Output the (X, Y) coordinate of the center of the cell containing the given text.  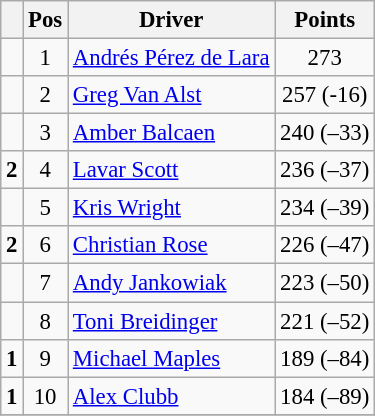
240 (–33) (325, 133)
226 (–47) (325, 245)
234 (–39) (325, 208)
Pos (46, 20)
Alex Clubb (172, 396)
7 (46, 283)
189 (–84) (325, 358)
Christian Rose (172, 245)
Points (325, 20)
9 (46, 358)
10 (46, 396)
184 (–89) (325, 396)
5 (46, 208)
Michael Maples (172, 358)
6 (46, 245)
Toni Breidinger (172, 321)
4 (46, 170)
Lavar Scott (172, 170)
Amber Balcaen (172, 133)
Greg Van Alst (172, 95)
Andy Jankowiak (172, 283)
3 (46, 133)
Kris Wright (172, 208)
8 (46, 321)
Andrés Pérez de Lara (172, 58)
221 (–52) (325, 321)
273 (325, 58)
Driver (172, 20)
236 (–37) (325, 170)
223 (–50) (325, 283)
257 (-16) (325, 95)
